Return [x, y] of the center of cell containing provided text 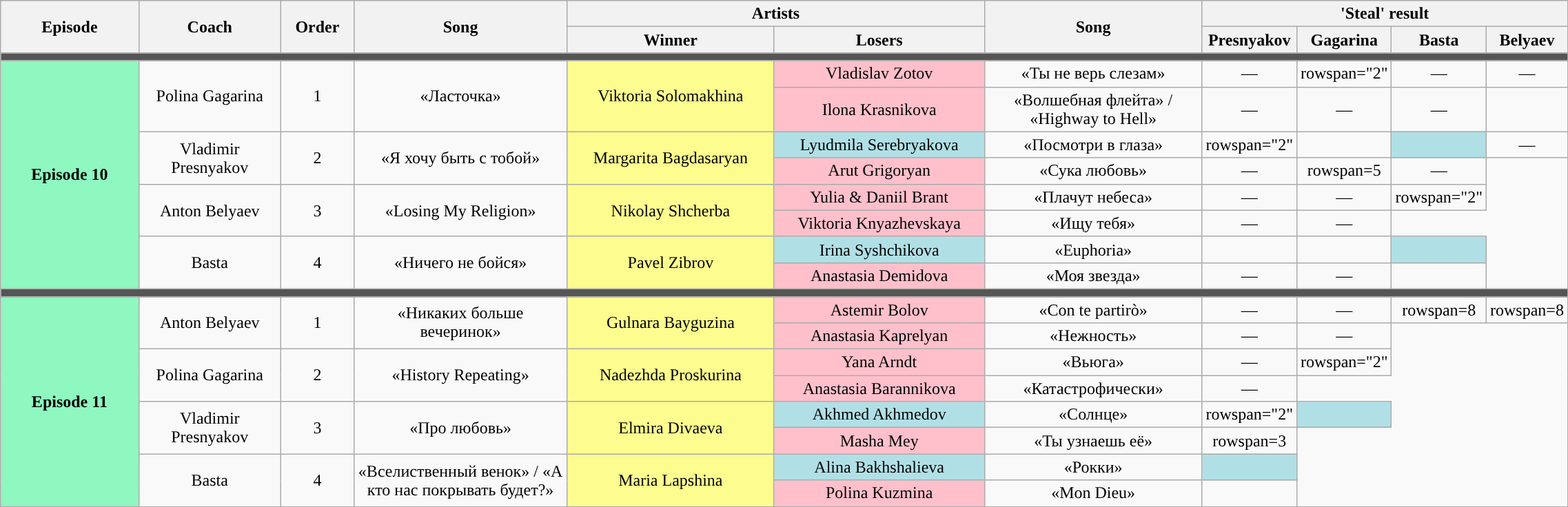
«Ты узнаешь её» [1093, 441]
«Про любовь» [460, 428]
«Ты не верь слезам» [1093, 74]
Nadezhda Proskurina [671, 375]
«Волшебная флейта» / «Highway to Hell» [1093, 109]
«Плачут небеса» [1093, 197]
«Con te partirò» [1093, 309]
Order [317, 27]
Artists [776, 14]
Polina Kuzmina [879, 493]
«History Repeating» [460, 375]
Akhmed Akhmedov [879, 415]
«Посмотри в глаза» [1093, 145]
Losers [879, 40]
Presnyakov [1250, 40]
Episode 11 [70, 401]
Yulia & Daniil Brant [879, 197]
Episode 10 [70, 175]
«Losing My Religion» [460, 210]
Vladislav Zotov [879, 74]
rowspan=5 [1344, 171]
Masha Mey [879, 441]
Viktoria Solomakhina [671, 96]
«Вьюга» [1093, 362]
«Солнце» [1093, 415]
«Mon Dieu» [1093, 493]
Astemir Bolov [879, 309]
«Нежность» [1093, 336]
«Рокки» [1093, 467]
Episode [70, 27]
«Сука любовь» [1093, 171]
«Euphoria» [1093, 249]
Lyudmila Serebryakova [879, 145]
Gulnara Bayguzina [671, 322]
Ilona Krasnikova [879, 109]
«Вселиственный венок» / «А кто нас покрывать будет?» [460, 480]
«Никаких больше вечеринок» [460, 322]
Anastasia Demidova [879, 276]
Coach [210, 27]
«Моя звезда» [1093, 276]
rowspan=3 [1250, 441]
'Steal' result [1385, 14]
Pavel Zibrov [671, 262]
«Ищу тебя» [1093, 223]
Anastasia Kaprelyan [879, 336]
Anastasia Barannikova [879, 389]
Viktoria Knyazhevskaya [879, 223]
«Катастрофически» [1093, 389]
Margarita Bagdasaryan [671, 158]
Belyaev [1527, 40]
Arut Grigoryan [879, 171]
Winner [671, 40]
Irina Syshchikova [879, 249]
Alina Bakhshalieva [879, 467]
Nikolay Shcherba [671, 210]
Yana Arndt [879, 362]
«Ласточка» [460, 96]
«Я хочу быть с тобой» [460, 158]
Maria Lapshina [671, 480]
Gagarina [1344, 40]
Elmira Divaeva [671, 428]
«Ничего не бойся» [460, 262]
